Pinpoint the cell where the given text exists, returning its (X, Y) midpoint coordinate. 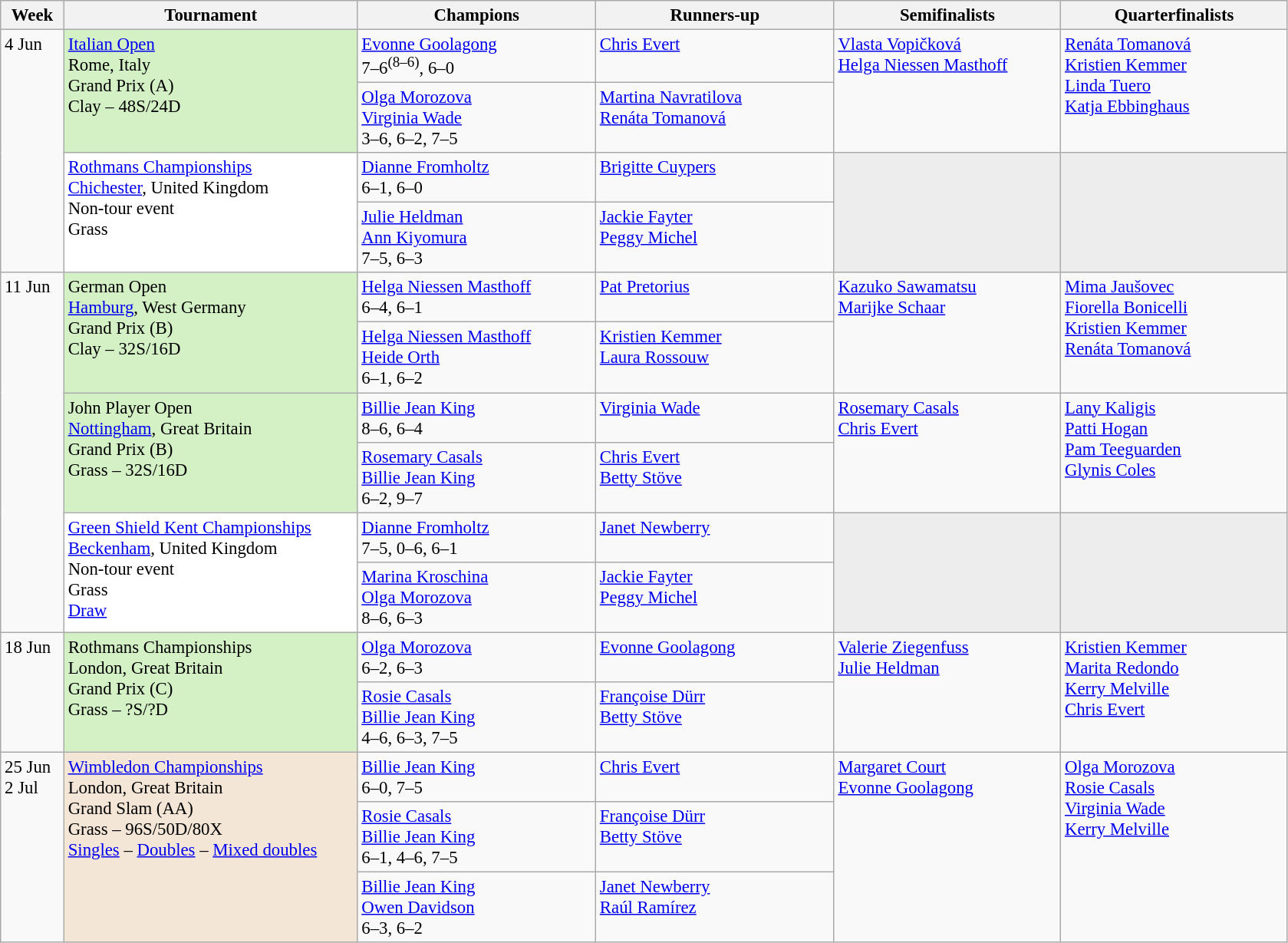
Janet Newberry Raúl Ramírez (715, 907)
Mima Jaušovec Fiorella Bonicelli Kristien Kemmer Renáta Tomanová (1174, 333)
Olga Morozova 6–2, 6–3 (477, 657)
Brigitte Cuypers (715, 178)
25 Jun2 Jul (32, 847)
18 Jun (32, 692)
Janet Newberry (715, 537)
Margaret Court Evonne Goolagong (947, 847)
Rosemary Casals Billie Jean King 6–2, 9–7 (477, 477)
Semifinalists (947, 15)
Julie Heldman Ann Kiyomura7–5, 6–3 (477, 238)
Kristien Kemmer Marita Redondo Kerry Melville Chris Evert (1174, 692)
Helga Niessen Masthoff 6–4, 6–1 (477, 298)
Runners-up (715, 15)
Olga Morozova Rosie Casals Virginia Wade Kerry Melville (1174, 847)
11 Jun (32, 453)
Dianne Fromholtz6–1, 6–0 (477, 178)
Dianne Fromholtz7–5, 0–6, 6–1 (477, 537)
Rothmans Championships London, Great Britain Grand Prix (C) Grass – ?S/?D (210, 692)
Evonne Goolagong (715, 657)
Billie Jean King6–0, 7–5 (477, 776)
Kristien Kemmer Laura Rossouw (715, 358)
Green Shield Kent Championships Beckenham, United KingdomNon-tour eventGrassDraw (210, 572)
Tournament (210, 15)
Lany Kaligis Patti Hogan Pam Teeguarden Glynis Coles (1174, 453)
Rosie Casals Billie Jean King6–1, 4–6, 7–5 (477, 837)
Rothmans Championships Chichester, United KingdomNon-tour eventGrass (210, 213)
Wimbledon ChampionshipsLondon, Great BritainGrand Slam (AA) Grass – 96S/50D/80XSingles – Doubles – Mixed doubles (210, 847)
Valerie Ziegenfuss Julie Heldman (947, 692)
Kazuko Sawamatsu Marijke Schaar (947, 333)
John Player Open Nottingham, Great Britain Grand Prix (B) Grass – 32S/16D (210, 453)
Billie Jean King 8–6, 6–4 (477, 417)
Rosie Casals Billie Jean King 4–6, 6–3, 7–5 (477, 717)
German Open Hamburg, West Germany Grand Prix (B) Clay – 32S/16D (210, 333)
Quarterfinalists (1174, 15)
Italian Open Rome, Italy Grand Prix (A) Clay – 48S/24D (210, 92)
Virginia Wade (715, 417)
Olga Morozova Virginia Wade 3–6, 6–2, 7–5 (477, 118)
Evonne Goolagong 7–6(8–6), 6–0 (477, 57)
4 Jun (32, 152)
Helga Niessen Masthoff Heide Orth 6–1, 6–2 (477, 358)
Renáta Tomanová Kristien Kemmer Linda Tuero Katja Ebbinghaus (1174, 92)
Chris Evert Betty Stöve (715, 477)
Pat Pretorius (715, 298)
Martina Navratilova Renáta Tomanová (715, 118)
Champions (477, 15)
Marina Kroschina Olga Morozova8–6, 6–3 (477, 597)
Vlasta Vopičková Helga Niessen Masthoff (947, 92)
Week (32, 15)
Rosemary Casals Chris Evert (947, 453)
Billie Jean King Owen Davidson6–3, 6–2 (477, 907)
